Provide the [x, y] coordinate of the cell's center where the given text is located.  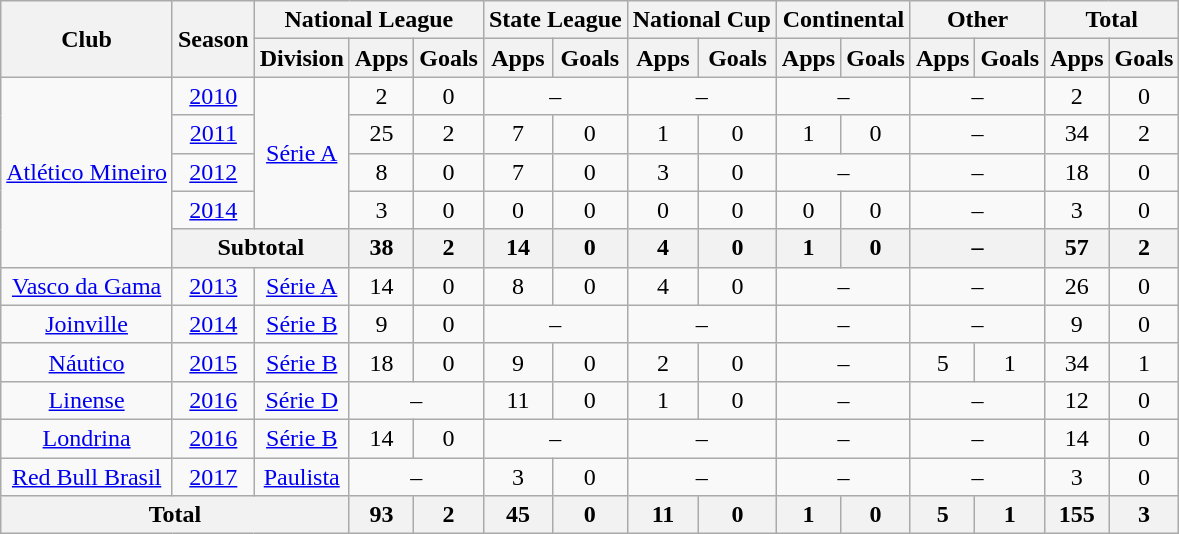
Joinville [87, 324]
155 [1077, 515]
Linense [87, 400]
57 [1077, 248]
38 [381, 248]
93 [381, 515]
12 [1077, 400]
2017 [213, 477]
2012 [213, 172]
Náutico [87, 362]
Club [87, 39]
Série D [302, 400]
Atlético Mineiro [87, 172]
National Cup [702, 20]
45 [518, 515]
Subtotal [260, 248]
Londrina [87, 438]
2013 [213, 286]
State League [555, 20]
Continental [843, 20]
Paulista [302, 477]
Season [213, 39]
Division [302, 58]
Other [977, 20]
2010 [213, 96]
Red Bull Brasil [87, 477]
26 [1077, 286]
2015 [213, 362]
Vasco da Gama [87, 286]
National League [368, 20]
2011 [213, 134]
25 [381, 134]
